Extract the [x, y] coordinate from the center of the cell holding the provided text.  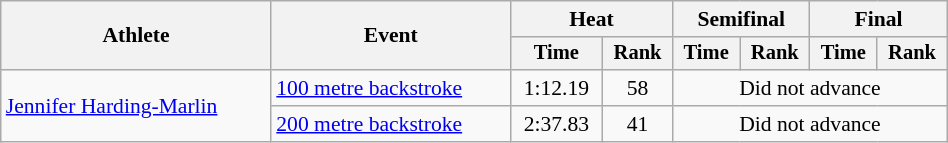
Final [878, 19]
Semifinal [742, 19]
1:12.19 [556, 88]
Athlete [136, 36]
2:37.83 [556, 124]
200 metre backstroke [390, 124]
Jennifer Harding-Marlin [136, 106]
Heat [591, 19]
Event [390, 36]
41 [637, 124]
100 metre backstroke [390, 88]
58 [637, 88]
